Output the [x, y] coordinate of the center of the cell containing the given text.  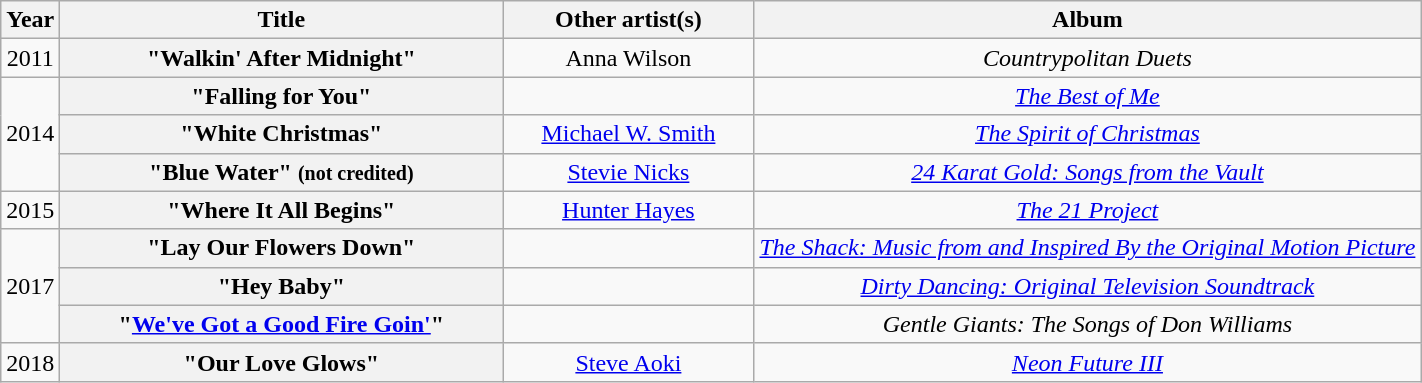
The 21 Project [1088, 210]
Stevie Nicks [628, 172]
"Walkin' After Midnight" [282, 58]
"Our Love Glows" [282, 362]
Countrypolitan Duets [1088, 58]
Steve Aoki [628, 362]
Other artist(s) [628, 20]
The Best of Me [1088, 96]
2015 [30, 210]
Michael W. Smith [628, 134]
Gentle Giants: The Songs of Don Williams [1088, 324]
Title [282, 20]
2018 [30, 362]
2011 [30, 58]
"White Christmas" [282, 134]
"Falling for You" [282, 96]
"Where It All Begins" [282, 210]
Year [30, 20]
Hunter Hayes [628, 210]
2014 [30, 134]
The Shack: Music from and Inspired By the Original Motion Picture [1088, 248]
The Spirit of Christmas [1088, 134]
2017 [30, 286]
Album [1088, 20]
"Hey Baby" [282, 286]
Anna Wilson [628, 58]
Neon Future III [1088, 362]
24 Karat Gold: Songs from the Vault [1088, 172]
"We've Got a Good Fire Goin'" [282, 324]
Dirty Dancing: Original Television Soundtrack [1088, 286]
"Lay Our Flowers Down" [282, 248]
"Blue Water" (not credited) [282, 172]
